Locate the cell with the specified text and output its (x, y) center coordinate. 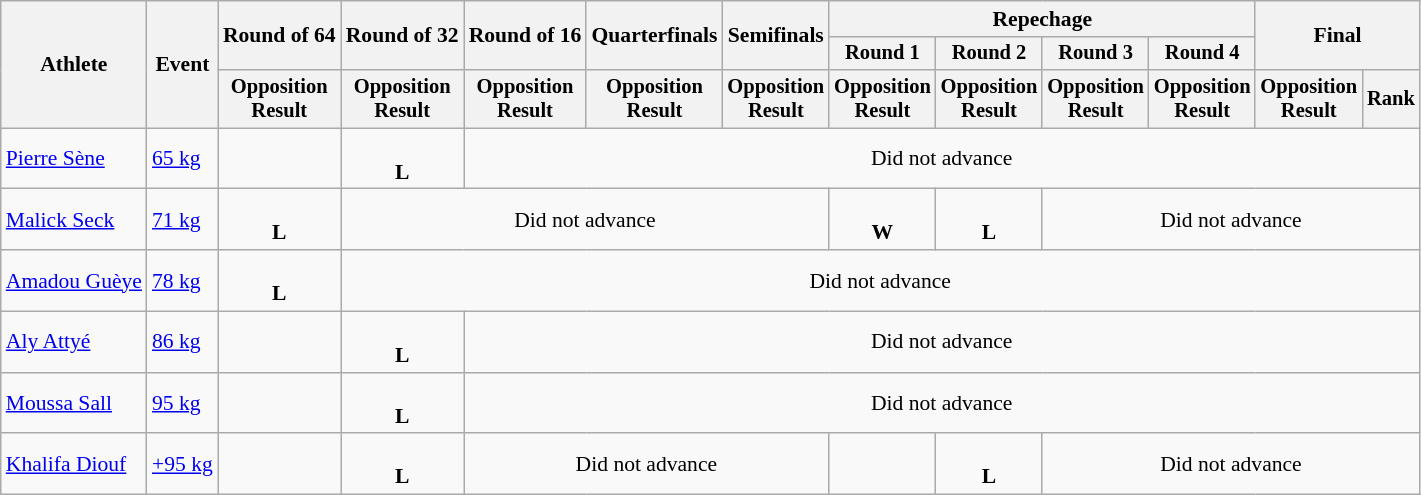
Amadou Guèye (74, 280)
Rank (1391, 99)
Aly Attyé (74, 342)
Round 4 (1202, 54)
Final (1337, 36)
Round of 16 (526, 36)
86 kg (182, 342)
Pierre Sène (74, 158)
Quarterfinals (654, 36)
Round 2 (990, 54)
Round of 32 (402, 36)
Event (182, 64)
W (882, 220)
Malick Seck (74, 220)
Semifinals (776, 36)
Athlete (74, 64)
Round 1 (882, 54)
+95 kg (182, 464)
Repechage (1042, 19)
Round 3 (1096, 54)
Khalifa Diouf (74, 464)
Round of 64 (280, 36)
65 kg (182, 158)
78 kg (182, 280)
71 kg (182, 220)
95 kg (182, 404)
Moussa Sall (74, 404)
